Return (x, y) of the center of cell containing provided text 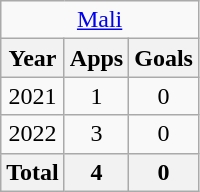
Apps (96, 58)
1 (96, 96)
4 (96, 172)
2021 (33, 96)
Goals (164, 58)
2022 (33, 134)
Mali (100, 20)
3 (96, 134)
Total (33, 172)
Year (33, 58)
